Search for the cell housing the specified text and yield its (x, y) center coordinate. 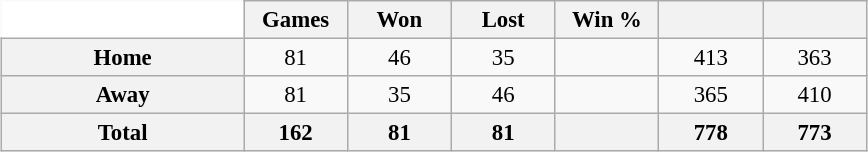
413 (711, 57)
Lost (503, 20)
363 (815, 57)
778 (711, 133)
162 (296, 133)
Won (399, 20)
Win % (607, 20)
365 (711, 95)
Total (123, 133)
Away (123, 95)
Games (296, 20)
Home (123, 57)
410 (815, 95)
773 (815, 133)
